Search for the cell housing the specified text and yield its (X, Y) center coordinate. 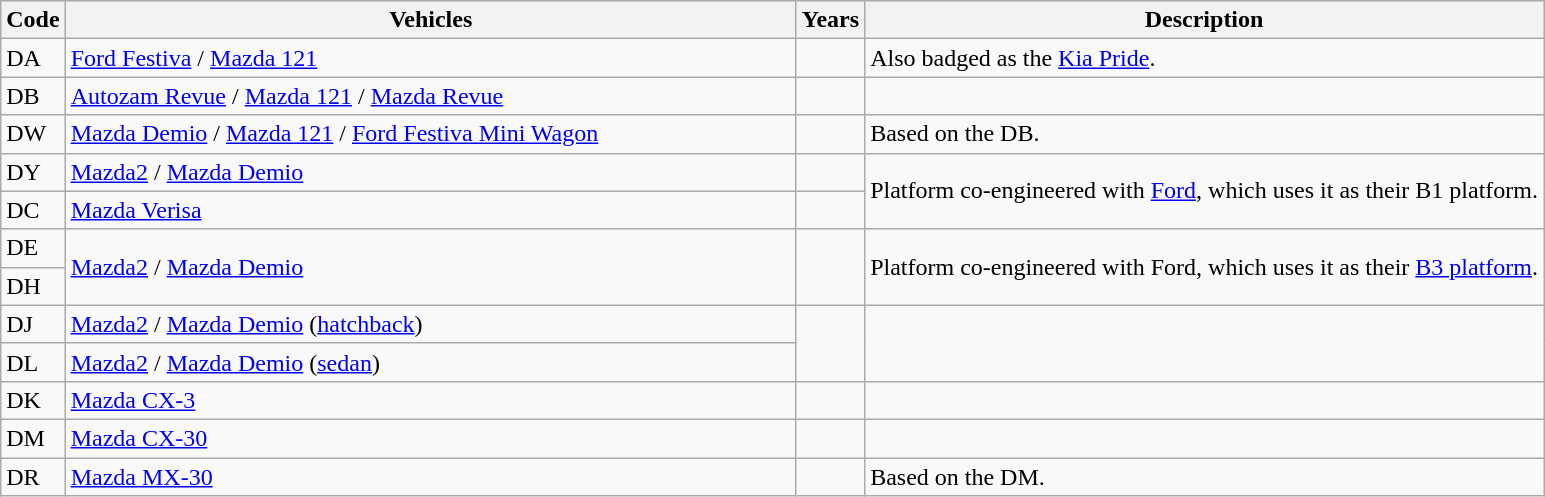
DH (33, 286)
Platform co-engineered with Ford, which uses it as their B1 platform. (1204, 191)
DA (33, 58)
DB (33, 96)
Mazda CX-30 (430, 438)
DR (33, 477)
Years (830, 20)
Mazda Demio / Mazda 121 / Ford Festiva Mini Wagon (430, 134)
DC (33, 210)
Mazda MX-30 (430, 477)
Mazda2 / Mazda Demio (sedan) (430, 362)
Mazda Verisa (430, 210)
Also badged as the Kia Pride. (1204, 58)
Mazda CX-3 (430, 400)
DM (33, 438)
Platform co-engineered with Ford, which uses it as their B3 platform. (1204, 267)
DJ (33, 324)
Code (33, 20)
DL (33, 362)
DE (33, 248)
Vehicles (430, 20)
Ford Festiva / Mazda 121 (430, 58)
Autozam Revue / Mazda 121 / Mazda Revue (430, 96)
Based on the DM. (1204, 477)
Based on the DB. (1204, 134)
Mazda2 / Mazda Demio (hatchback) (430, 324)
Description (1204, 20)
DK (33, 400)
DW (33, 134)
DY (33, 172)
